Search for the cell housing the specified text and yield its [x, y] center coordinate. 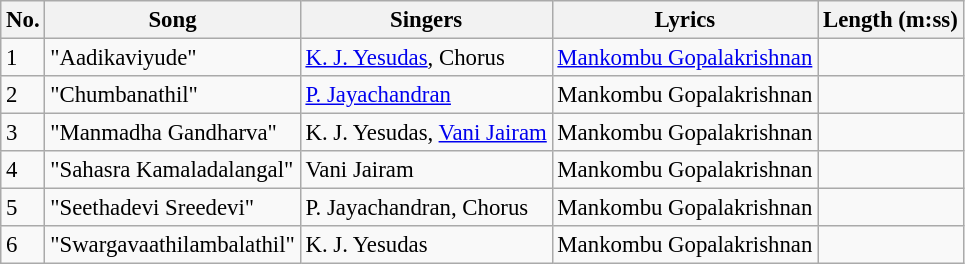
Length (m:ss) [890, 20]
4 [23, 170]
Vani Jairam [426, 170]
"Sahasra Kamaladalangal" [172, 170]
1 [23, 58]
"Chumbanathil" [172, 95]
"Seethadevi Sreedevi" [172, 208]
P. Jayachandran [426, 95]
Singers [426, 20]
5 [23, 208]
6 [23, 245]
K. J. Yesudas, Vani Jairam [426, 133]
P. Jayachandran, Chorus [426, 208]
Lyrics [685, 20]
K. J. Yesudas [426, 245]
3 [23, 133]
"Swargavaathilambalathil" [172, 245]
No. [23, 20]
2 [23, 95]
K. J. Yesudas, Chorus [426, 58]
"Aadikaviyude" [172, 58]
"Manmadha Gandharva" [172, 133]
Song [172, 20]
